For the text-containing cell, return its midpoint in [x, y] coordinate format. 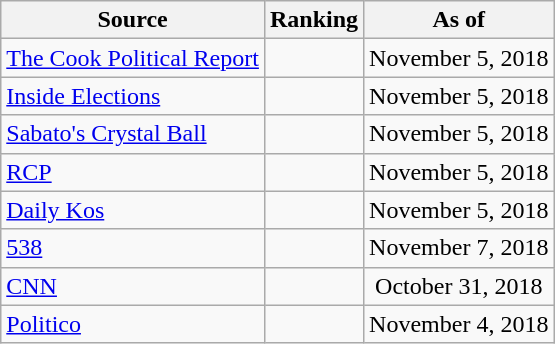
October 31, 2018 [459, 286]
Source [133, 20]
RCP [133, 172]
Inside Elections [133, 96]
Ranking [314, 20]
November 7, 2018 [459, 248]
November 4, 2018 [459, 324]
The Cook Political Report [133, 58]
As of [459, 20]
Sabato's Crystal Ball [133, 134]
CNN [133, 286]
Politico [133, 324]
538 [133, 248]
Daily Kos [133, 210]
